For the text-containing cell, return its midpoint in [X, Y] coordinate format. 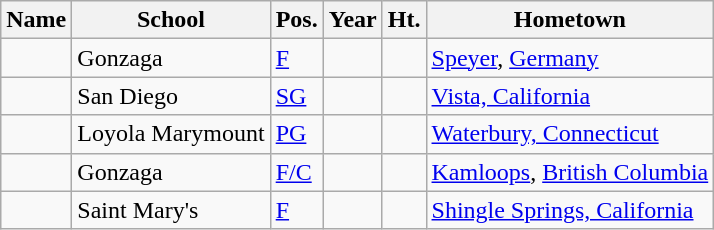
Kamloops, British Columbia [570, 172]
Year [352, 20]
Loyola Marymount [171, 134]
Saint Mary's [171, 210]
F/C [296, 172]
Vista, California [570, 96]
Name [36, 20]
PG [296, 134]
Hometown [570, 20]
Waterbury, Connecticut [570, 134]
SG [296, 96]
Shingle Springs, California [570, 210]
Ht. [404, 20]
San Diego [171, 96]
Pos. [296, 20]
Speyer, Germany [570, 58]
School [171, 20]
